Locate the cell with the specified text and output its [x, y] center coordinate. 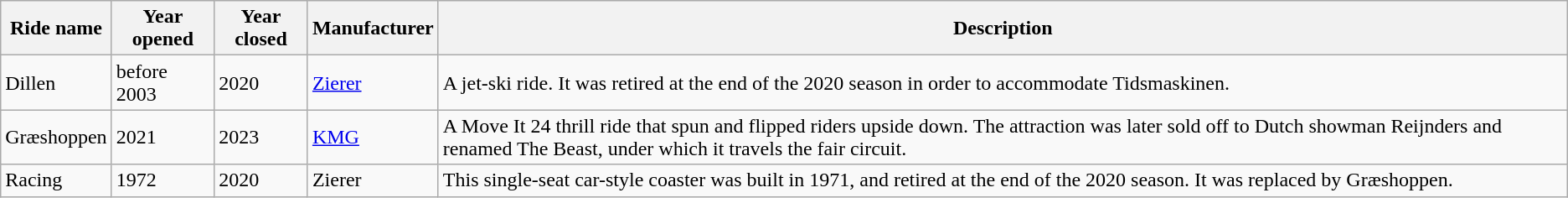
before 2003 [162, 82]
Year closed [261, 29]
1972 [162, 180]
This single-seat car-style coaster was built in 1971, and retired at the end of the 2020 season. It was replaced by Græshoppen. [1003, 180]
Manufacturer [373, 29]
Ride name [56, 29]
Racing [56, 180]
Description [1003, 29]
2021 [162, 138]
Græshoppen [56, 138]
2023 [261, 138]
Dillen [56, 82]
Year opened [162, 29]
A jet-ski ride. It was retired at the end of the 2020 season in order to accommodate Tidsmaskinen. [1003, 82]
KMG [373, 138]
